Identify which cell holds the provided text, then report its [x, y] central coordinate. 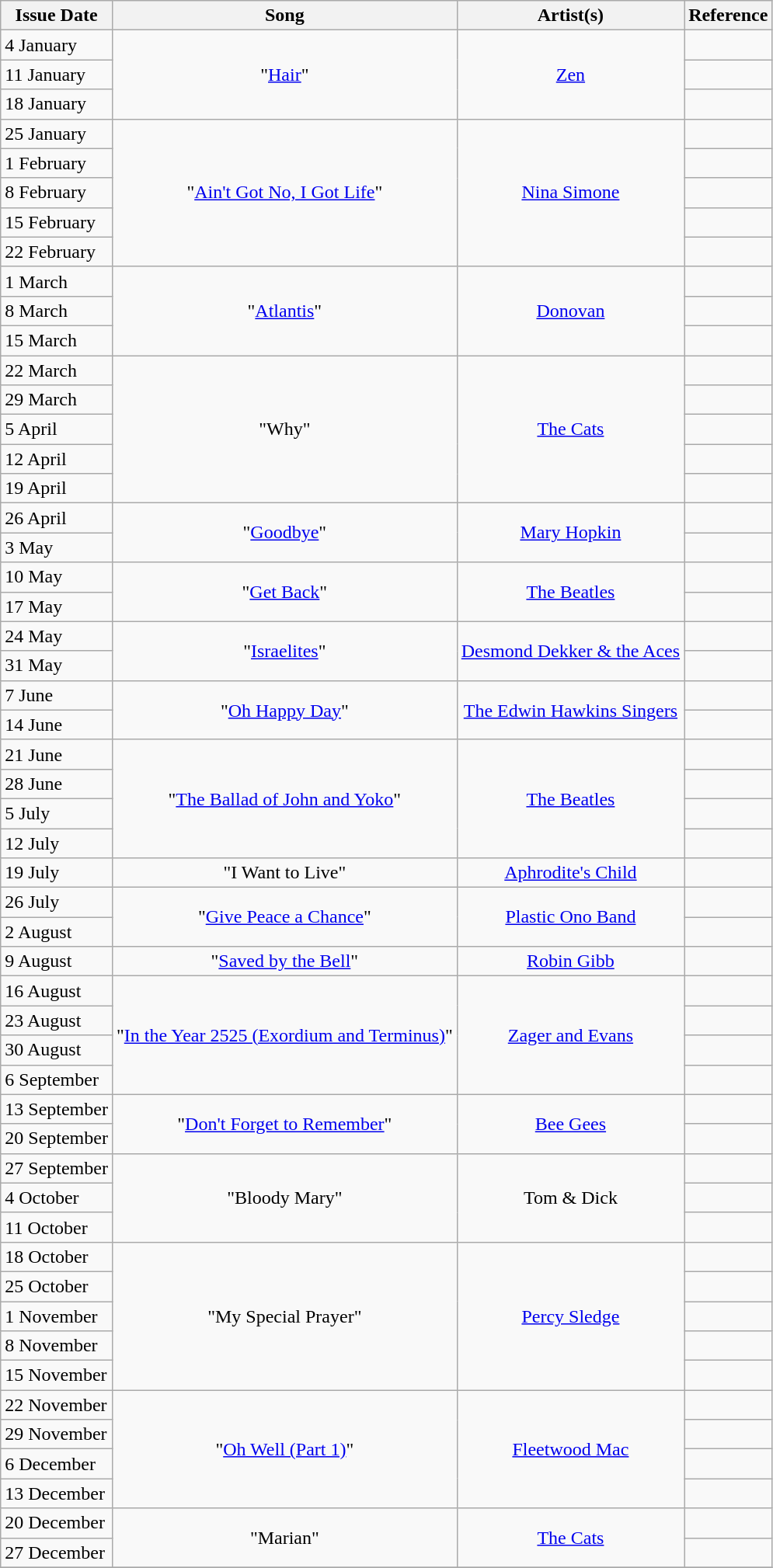
15 November [57, 1375]
Donovan [570, 311]
Fleetwood Mac [570, 1449]
"Bloody Mary" [284, 1198]
29 March [57, 400]
25 October [57, 1286]
18 October [57, 1257]
Mary Hopkin [570, 533]
Bee Gees [570, 1124]
3 May [57, 548]
22 November [57, 1405]
5 July [57, 813]
"Hair" [284, 75]
"My Special Prayer" [284, 1316]
Plastic Ono Band [570, 917]
Desmond Dekker & the Aces [570, 651]
4 January [57, 45]
Nina Simone [570, 193]
20 December [57, 1523]
15 February [57, 222]
"Give Peace a Chance" [284, 917]
"In the Year 2525 (Exordium and Terminus)" [284, 1035]
1 February [57, 163]
"The Ballad of John and Yoko" [284, 798]
13 September [57, 1109]
Zager and Evans [570, 1035]
Zen [570, 75]
Tom & Dick [570, 1198]
5 April [57, 429]
13 December [57, 1493]
"Saved by the Bell" [284, 961]
22 March [57, 370]
4 October [57, 1198]
Aphrodite's Child [570, 873]
2 August [57, 932]
11 October [57, 1227]
30 August [57, 1050]
The Edwin Hawkins Singers [570, 710]
17 May [57, 607]
"Ain't Got No, I Got Life" [284, 193]
25 January [57, 134]
"I Want to Live" [284, 873]
"Don't Forget to Remember" [284, 1124]
"Why" [284, 429]
19 July [57, 873]
31 May [57, 666]
9 August [57, 961]
14 June [57, 725]
20 September [57, 1139]
19 April [57, 488]
8 March [57, 311]
1 November [57, 1316]
24 May [57, 636]
"Goodbye" [284, 533]
10 May [57, 577]
7 June [57, 695]
26 April [57, 518]
18 January [57, 104]
6 September [57, 1080]
29 November [57, 1434]
Percy Sledge [570, 1316]
Robin Gibb [570, 961]
6 December [57, 1464]
Artist(s) [570, 16]
"Atlantis" [284, 311]
22 February [57, 252]
"Israelites" [284, 651]
Issue Date [57, 16]
21 June [57, 754]
"Get Back" [284, 592]
15 March [57, 340]
12 July [57, 843]
26 July [57, 902]
16 August [57, 991]
Reference [729, 16]
28 June [57, 784]
12 April [57, 459]
"Oh Well (Part 1)" [284, 1449]
27 December [57, 1552]
27 September [57, 1168]
Song [284, 16]
23 August [57, 1020]
8 February [57, 193]
"Marian" [284, 1538]
11 January [57, 75]
8 November [57, 1346]
"Oh Happy Day" [284, 710]
1 March [57, 281]
